From the cell containing the given text, extract its center point as [x, y] coordinate. 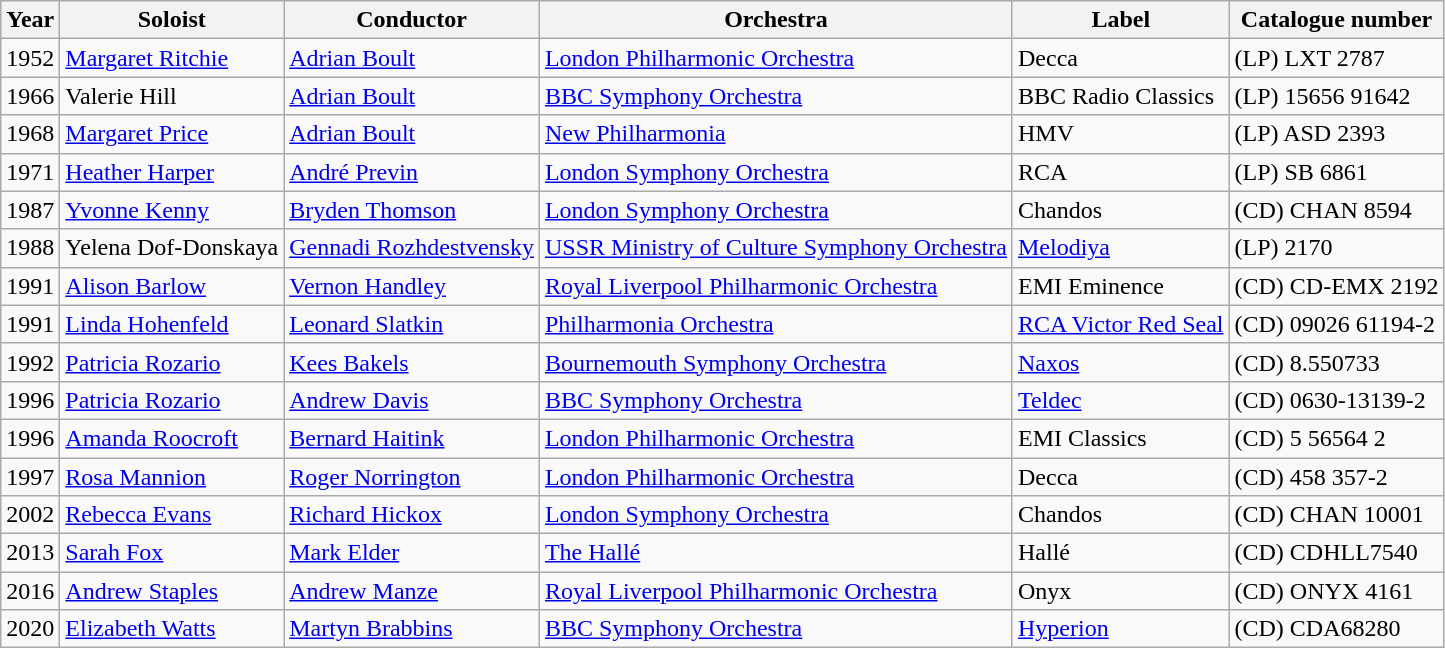
(CD) CDA68280 [1336, 629]
Year [30, 20]
(LP) ASD 2393 [1336, 134]
Margaret Ritchie [172, 58]
(LP) LXT 2787 [1336, 58]
Roger Norrington [412, 477]
1997 [30, 477]
Bryden Thomson [412, 210]
(CD) CHAN 10001 [1336, 515]
New Philharmonia [776, 134]
Kees Bakels [412, 362]
1971 [30, 172]
Melodiya [1120, 248]
(CD) CHAN 8594 [1336, 210]
(CD) CDHLL7540 [1336, 553]
Andrew Staples [172, 591]
(CD) 09026 61194-2 [1336, 324]
2002 [30, 515]
Leonard Slatkin [412, 324]
Hallé [1120, 553]
1968 [30, 134]
Label [1120, 20]
Teldec [1120, 400]
Vernon Handley [412, 286]
Sarah Fox [172, 553]
(CD) 458 357-2 [1336, 477]
2020 [30, 629]
Rosa Mannion [172, 477]
BBC Radio Classics [1120, 96]
Bernard Haitink [412, 438]
1992 [30, 362]
Hyperion [1120, 629]
1966 [30, 96]
Amanda Roocroft [172, 438]
The Hallé [776, 553]
Catalogue number [1336, 20]
(LP) 15656 91642 [1336, 96]
1988 [30, 248]
Naxos [1120, 362]
Bournemouth Symphony Orchestra [776, 362]
Soloist [172, 20]
(CD) 5 56564 2 [1336, 438]
RCA [1120, 172]
Gennadi Rozhdestvensky [412, 248]
RCA Victor Red Seal [1120, 324]
(CD) ONYX 4161 [1336, 591]
EMI Eminence [1120, 286]
Conductor [412, 20]
Andrew Manze [412, 591]
1952 [30, 58]
2016 [30, 591]
(LP) SB 6861 [1336, 172]
HMV [1120, 134]
Richard Hickox [412, 515]
Philharmonia Orchestra [776, 324]
Margaret Price [172, 134]
Linda Hohenfeld [172, 324]
Mark Elder [412, 553]
(LP) 2170 [1336, 248]
Yvonne Kenny [172, 210]
Orchestra [776, 20]
Heather Harper [172, 172]
(CD) CD-EMX 2192 [1336, 286]
2013 [30, 553]
Martyn Brabbins [412, 629]
Onyx [1120, 591]
EMI Classics [1120, 438]
(CD) 8.550733 [1336, 362]
André Previn [412, 172]
Alison Barlow [172, 286]
USSR Ministry of Culture Symphony Orchestra [776, 248]
Elizabeth Watts [172, 629]
Yelena Dof-Donskaya [172, 248]
(CD) 0630-13139-2 [1336, 400]
Valerie Hill [172, 96]
1987 [30, 210]
Rebecca Evans [172, 515]
Andrew Davis [412, 400]
